Scan for the cell matching the given text and deliver its [X, Y] coordinate at center. 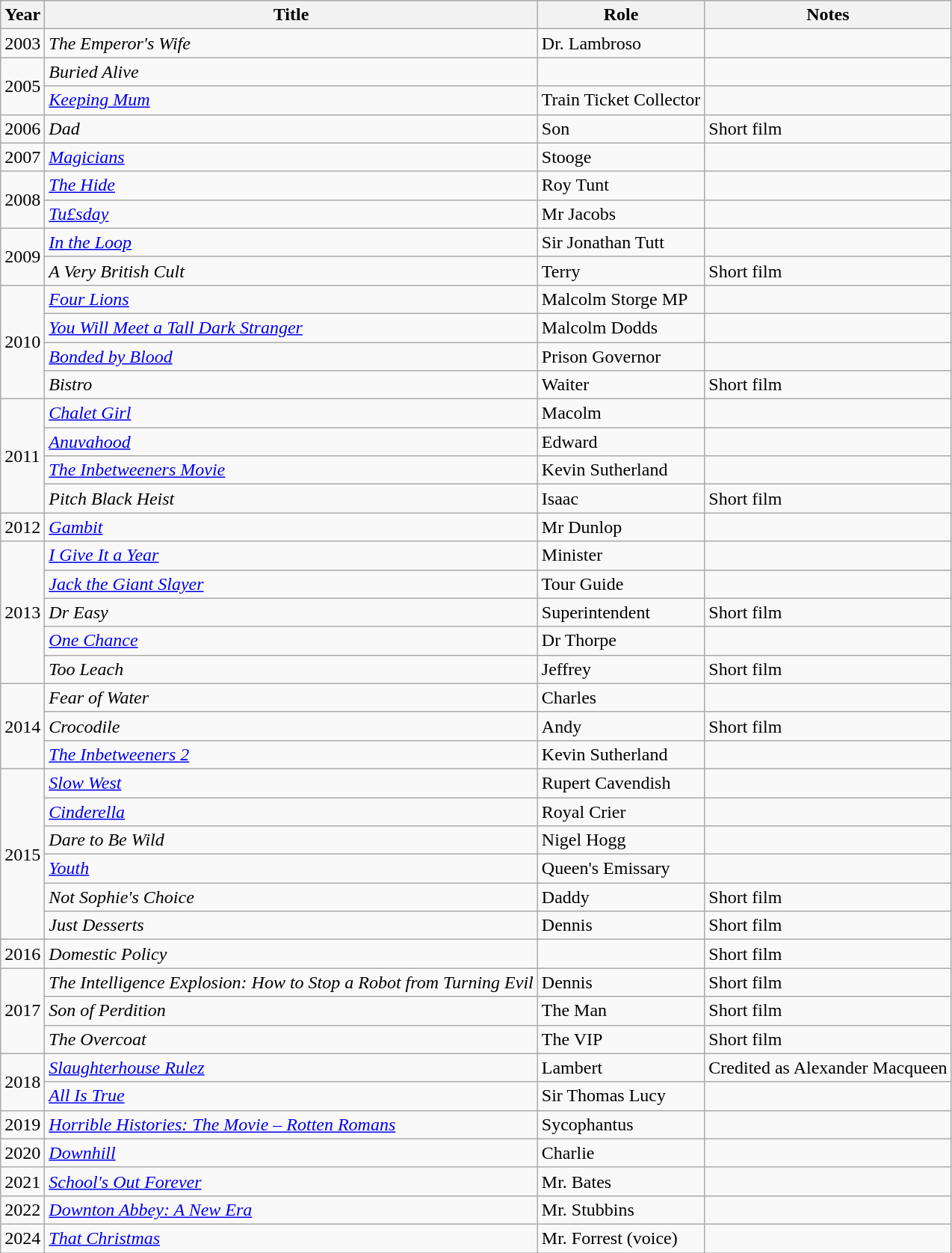
In the Loop [291, 242]
Cinderella [291, 811]
The VIP [621, 1039]
Mr. Stubbins [621, 1210]
Title [291, 15]
Roy Tunt [621, 185]
The Hide [291, 185]
Fear of Water [291, 698]
2010 [22, 342]
The Inbetweeners Movie [291, 470]
Slaughterhouse Rulez [291, 1068]
Mr Dunlop [621, 527]
2021 [22, 1181]
Daddy [621, 897]
Downhill [291, 1153]
Downton Abbey: A New Era [291, 1210]
Dad [291, 129]
All Is True [291, 1096]
Nigel Hogg [621, 840]
Dr Thorpe [621, 641]
Not Sophie's Choice [291, 897]
Jack the Giant Slayer [291, 584]
Prison Governor [621, 357]
Macolm [621, 413]
2022 [22, 1210]
Royal Crier [621, 811]
Year [22, 15]
Terry [621, 271]
Minister [621, 555]
Bistro [291, 385]
Jeffrey [621, 669]
2005 [22, 86]
2011 [22, 456]
Tu£sday [291, 214]
Queen's Emissary [621, 869]
Credited as Alexander Macqueen [828, 1068]
2016 [22, 954]
2006 [22, 129]
Role [621, 15]
Crocodile [291, 726]
Mr. Bates [621, 1181]
Dare to Be Wild [291, 840]
Buried Alive [291, 72]
Waiter [621, 385]
I Give It a Year [291, 555]
Keeping Mum [291, 100]
That Christmas [291, 1238]
Lambert [621, 1068]
The Emperor's Wife [291, 43]
Chalet Girl [291, 413]
Mr Jacobs [621, 214]
Tour Guide [621, 584]
Just Desserts [291, 926]
Anuvahood [291, 442]
Dr Easy [291, 612]
2020 [22, 1153]
Gambit [291, 527]
Malcolm Dodds [621, 327]
2017 [22, 1011]
2014 [22, 726]
2012 [22, 527]
Domestic Policy [291, 954]
2008 [22, 200]
Sir Jonathan Tutt [621, 242]
Charlie [621, 1153]
Superintendent [621, 612]
You Will Meet a Tall Dark Stranger [291, 327]
2024 [22, 1238]
Stooge [621, 157]
Bonded by Blood [291, 357]
2013 [22, 612]
Edward [621, 442]
Dr. Lambroso [621, 43]
Son [621, 129]
Youth [291, 869]
Malcolm Storge MP [621, 299]
Rupert Cavendish [621, 783]
2015 [22, 854]
Notes [828, 15]
Horrible Histories: The Movie – Rotten Romans [291, 1124]
2007 [22, 157]
Isaac [621, 499]
The Overcoat [291, 1039]
Four Lions [291, 299]
2003 [22, 43]
The Man [621, 1011]
Charles [621, 698]
Magicians [291, 157]
Pitch Black Heist [291, 499]
Sycophantus [621, 1124]
Son of Perdition [291, 1011]
Sir Thomas Lucy [621, 1096]
School's Out Forever [291, 1181]
Slow West [291, 783]
The Inbetweeners 2 [291, 754]
2019 [22, 1124]
Train Ticket Collector [621, 100]
Too Leach [291, 669]
The Intelligence Explosion: How to Stop a Robot from Turning Evil [291, 982]
Andy [621, 726]
2009 [22, 256]
One Chance [291, 641]
A Very British Cult [291, 271]
2018 [22, 1082]
Mr. Forrest (voice) [621, 1238]
